Detect which cell encompasses the target text, then output its [x, y] center coordinate. 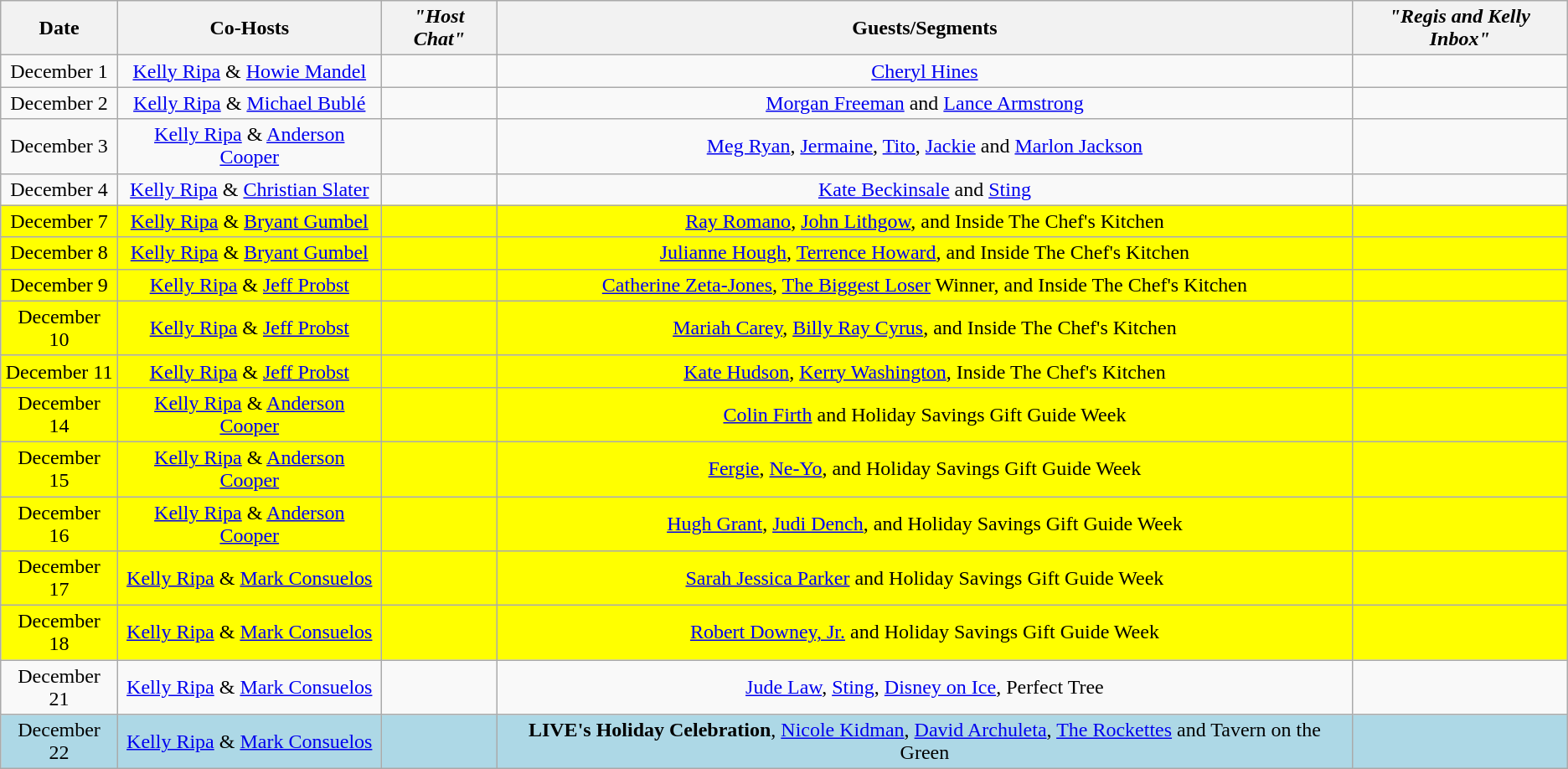
Fergie, Ne-Yo, and Holiday Savings Gift Guide Week [925, 469]
Kate Beckinsale and Sting [925, 189]
December 15 [59, 469]
Meg Ryan, Jermaine, Tito, Jackie and Marlon Jackson [925, 146]
December 2 [59, 103]
LIVE's Holiday Celebration, Nicole Kidman, David Archuleta, The Rockettes and Tavern on the Green [925, 742]
Ray Romano, John Lithgow, and Inside The Chef's Kitchen [925, 221]
December 22 [59, 742]
December 21 [59, 687]
December 9 [59, 285]
Kelly Ripa & Howie Mandel [250, 71]
Kelly Ripa & Christian Slater [250, 189]
December 17 [59, 578]
December 1 [59, 71]
Mariah Carey, Billy Ray Cyrus, and Inside The Chef's Kitchen [925, 328]
Catherine Zeta-Jones, The Biggest Loser Winner, and Inside The Chef's Kitchen [925, 285]
Co-Hosts [250, 28]
Jude Law, Sting, Disney on Ice, Perfect Tree [925, 687]
Kelly Ripa & Michael Bublé [250, 103]
Cheryl Hines [925, 71]
December 3 [59, 146]
Guests/Segments [925, 28]
Robert Downey, Jr. and Holiday Savings Gift Guide Week [925, 633]
Date [59, 28]
December 8 [59, 253]
Julianne Hough, Terrence Howard, and Inside The Chef's Kitchen [925, 253]
December 4 [59, 189]
"Host Chat" [439, 28]
"Regis and Kelly Inbox" [1459, 28]
December 7 [59, 221]
Morgan Freeman and Lance Armstrong [925, 103]
December 16 [59, 523]
December 11 [59, 371]
Hugh Grant, Judi Dench, and Holiday Savings Gift Guide Week [925, 523]
Kate Hudson, Kerry Washington, Inside The Chef's Kitchen [925, 371]
Sarah Jessica Parker and Holiday Savings Gift Guide Week [925, 578]
December 10 [59, 328]
Colin Firth and Holiday Savings Gift Guide Week [925, 414]
December 18 [59, 633]
December 14 [59, 414]
